Capture the cell that displays the provided text and extract its (x, y) central coordinate. 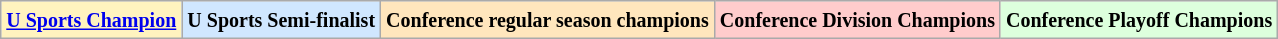
U Sports Champion (92, 20)
Conference Playoff Champions (1138, 20)
U Sports Semi-finalist (282, 20)
Conference regular season champions (548, 20)
Conference Division Champions (857, 20)
